Capture the cell that displays the provided text and extract its (x, y) central coordinate. 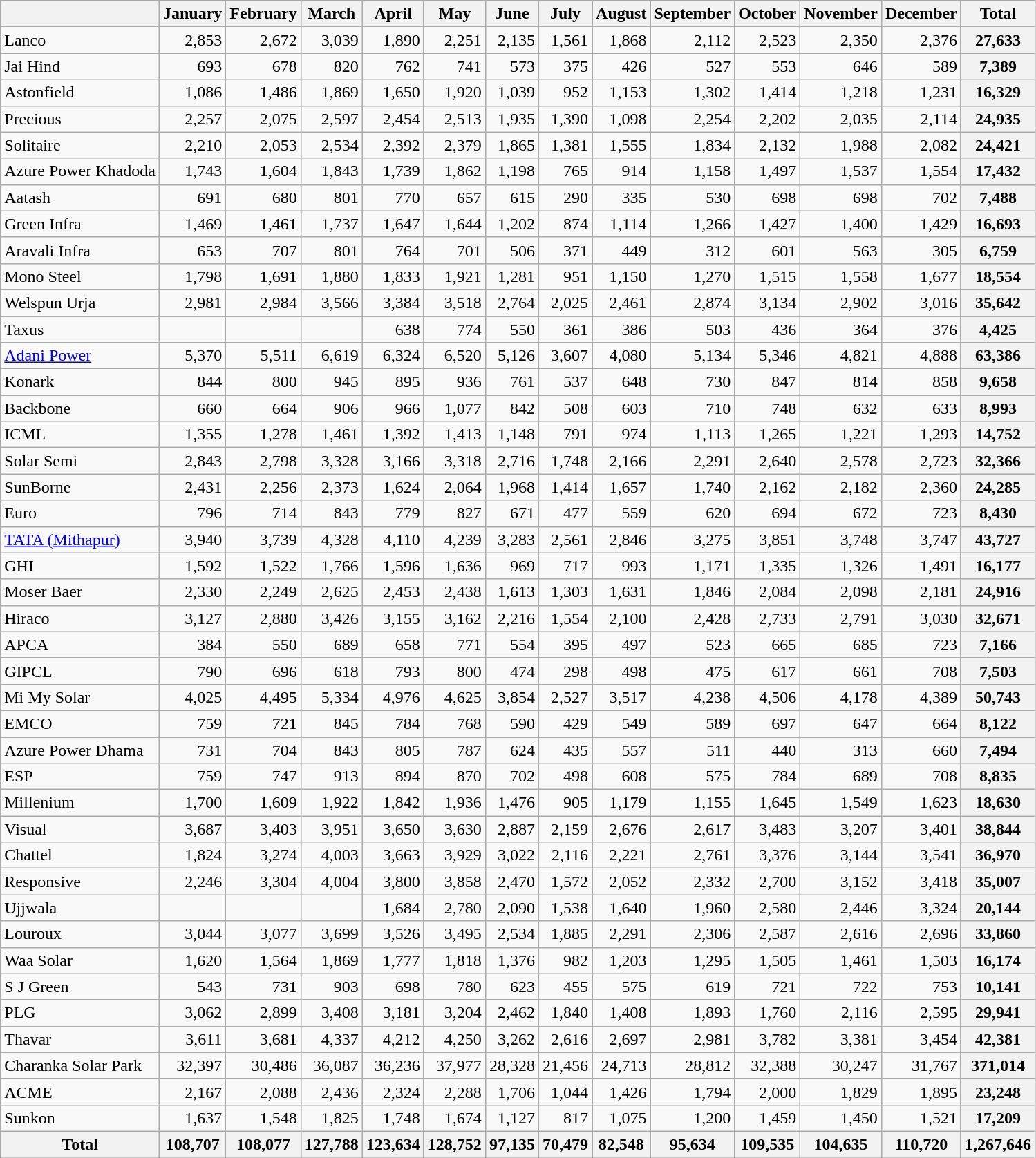
2,617 (693, 829)
24,285 (998, 487)
3,748 (841, 540)
36,970 (998, 855)
3,526 (393, 934)
1,644 (455, 224)
2,392 (393, 145)
1,592 (192, 566)
1,596 (393, 566)
3,782 (767, 1039)
1,737 (332, 224)
1,450 (841, 1118)
764 (393, 250)
376 (921, 330)
3,607 (565, 356)
35,642 (998, 303)
2,166 (621, 461)
646 (841, 66)
993 (621, 566)
5,334 (332, 697)
1,561 (565, 40)
1,657 (621, 487)
618 (332, 671)
November (841, 14)
3,483 (767, 829)
2,360 (921, 487)
474 (511, 671)
1,202 (511, 224)
559 (621, 513)
780 (455, 987)
4,250 (455, 1039)
2,700 (767, 882)
Lanco (80, 40)
108,077 (263, 1144)
1,302 (693, 93)
5,511 (263, 356)
3,650 (393, 829)
1,829 (841, 1092)
2,672 (263, 40)
4,821 (841, 356)
717 (565, 566)
2,513 (455, 119)
4,389 (921, 697)
Mono Steel (80, 276)
18,630 (998, 803)
1,127 (511, 1118)
2,597 (332, 119)
3,418 (921, 882)
1,862 (455, 171)
787 (455, 750)
4,888 (921, 356)
2,249 (263, 592)
1,400 (841, 224)
619 (693, 987)
1,922 (332, 803)
1,538 (565, 908)
707 (263, 250)
36,087 (332, 1065)
771 (455, 645)
1,278 (263, 435)
7,488 (998, 198)
364 (841, 330)
8,122 (998, 723)
710 (693, 408)
3,062 (192, 1013)
1,684 (393, 908)
2,025 (565, 303)
1,486 (263, 93)
386 (621, 330)
20,144 (998, 908)
3,181 (393, 1013)
951 (565, 276)
685 (841, 645)
SunBorne (80, 487)
2,216 (511, 618)
Louroux (80, 934)
3,144 (841, 855)
2,246 (192, 882)
1,794 (693, 1092)
701 (455, 250)
3,134 (767, 303)
3,403 (263, 829)
32,397 (192, 1065)
590 (511, 723)
2,527 (565, 697)
2,587 (767, 934)
2,438 (455, 592)
936 (455, 382)
Hiraco (80, 618)
8,835 (998, 777)
722 (841, 987)
3,204 (455, 1013)
3,283 (511, 540)
497 (621, 645)
1,497 (767, 171)
554 (511, 645)
4,425 (998, 330)
601 (767, 250)
714 (263, 513)
1,039 (511, 93)
Responsive (80, 882)
3,739 (263, 540)
Konark (80, 382)
553 (767, 66)
678 (263, 66)
3,408 (332, 1013)
1,326 (841, 566)
43,727 (998, 540)
1,221 (841, 435)
945 (332, 382)
3,207 (841, 829)
563 (841, 250)
3,699 (332, 934)
1,865 (511, 145)
2,376 (921, 40)
GHI (80, 566)
335 (621, 198)
Aravali Infra (80, 250)
3,016 (921, 303)
2,580 (767, 908)
375 (565, 66)
3,541 (921, 855)
1,077 (455, 408)
3,030 (921, 618)
1,044 (565, 1092)
7,494 (998, 750)
4,337 (332, 1039)
1,766 (332, 566)
3,851 (767, 540)
615 (511, 198)
1,427 (767, 224)
658 (393, 645)
4,495 (263, 697)
3,951 (332, 829)
3,039 (332, 40)
1,203 (621, 960)
2,780 (455, 908)
APCA (80, 645)
1,623 (921, 803)
672 (841, 513)
1,549 (841, 803)
July (565, 14)
7,503 (998, 671)
4,110 (393, 540)
3,376 (767, 855)
3,324 (921, 908)
1,376 (511, 960)
7,166 (998, 645)
6,619 (332, 356)
624 (511, 750)
671 (511, 513)
2,902 (841, 303)
1,700 (192, 803)
35,007 (998, 882)
312 (693, 250)
842 (511, 408)
827 (455, 513)
1,390 (565, 119)
974 (621, 435)
1,503 (921, 960)
31,767 (921, 1065)
3,274 (263, 855)
305 (921, 250)
1,355 (192, 435)
657 (455, 198)
966 (393, 408)
Backbone (80, 408)
4,025 (192, 697)
Waa Solar (80, 960)
793 (393, 671)
4,976 (393, 697)
298 (565, 671)
2,221 (621, 855)
1,868 (621, 40)
2,595 (921, 1013)
1,522 (263, 566)
24,713 (621, 1065)
1,267,646 (998, 1144)
914 (621, 171)
647 (841, 723)
27,633 (998, 40)
3,566 (332, 303)
1,846 (693, 592)
1,281 (511, 276)
24,916 (998, 592)
2,210 (192, 145)
3,681 (263, 1039)
23,248 (998, 1092)
2,202 (767, 119)
February (263, 14)
440 (767, 750)
4,238 (693, 697)
371 (565, 250)
1,459 (767, 1118)
2,098 (841, 592)
1,640 (621, 908)
573 (511, 66)
3,304 (263, 882)
January (192, 14)
2,256 (263, 487)
1,381 (565, 145)
70,479 (565, 1144)
1,075 (621, 1118)
30,486 (263, 1065)
449 (621, 250)
1,171 (693, 566)
1,408 (621, 1013)
3,929 (455, 855)
693 (192, 66)
530 (693, 198)
748 (767, 408)
1,890 (393, 40)
384 (192, 645)
1,895 (921, 1092)
1,674 (455, 1118)
Astonfield (80, 93)
2,167 (192, 1092)
2,088 (263, 1092)
694 (767, 513)
770 (393, 198)
28,812 (693, 1065)
Precious (80, 119)
969 (511, 566)
620 (693, 513)
290 (565, 198)
3,663 (393, 855)
1,739 (393, 171)
2,676 (621, 829)
549 (621, 723)
Charanka Solar Park (80, 1065)
50,743 (998, 697)
1,609 (263, 803)
395 (565, 645)
17,209 (998, 1118)
557 (621, 750)
42,381 (998, 1039)
Taxus (80, 330)
1,295 (693, 960)
1,960 (693, 908)
1,988 (841, 145)
TATA (Mithapur) (80, 540)
623 (511, 987)
790 (192, 671)
477 (565, 513)
1,266 (693, 224)
2,135 (511, 40)
1,113 (693, 435)
768 (455, 723)
1,537 (841, 171)
1,491 (921, 566)
1,303 (565, 592)
108,707 (192, 1144)
1,706 (511, 1092)
2,723 (921, 461)
603 (621, 408)
1,880 (332, 276)
3,328 (332, 461)
1,691 (263, 276)
36,236 (393, 1065)
2,454 (393, 119)
475 (693, 671)
761 (511, 382)
820 (332, 66)
EMCO (80, 723)
1,231 (921, 93)
3,495 (455, 934)
ESP (80, 777)
1,840 (565, 1013)
2,462 (511, 1013)
1,824 (192, 855)
3,401 (921, 829)
3,162 (455, 618)
2,843 (192, 461)
1,893 (693, 1013)
2,053 (263, 145)
1,293 (921, 435)
1,265 (767, 435)
2,181 (921, 592)
37,977 (455, 1065)
17,432 (998, 171)
796 (192, 513)
913 (332, 777)
1,885 (565, 934)
1,155 (693, 803)
435 (565, 750)
29,941 (998, 1013)
3,854 (511, 697)
5,134 (693, 356)
Adani Power (80, 356)
1,631 (621, 592)
2,288 (455, 1092)
2,761 (693, 855)
765 (565, 171)
2,159 (565, 829)
5,126 (511, 356)
38,844 (998, 829)
2,791 (841, 618)
March (332, 14)
2,431 (192, 487)
874 (565, 224)
1,613 (511, 592)
97,135 (511, 1144)
2,306 (693, 934)
791 (565, 435)
870 (455, 777)
1,270 (693, 276)
3,166 (393, 461)
Euro (80, 513)
Solar Semi (80, 461)
110,720 (921, 1144)
Visual (80, 829)
894 (393, 777)
1,555 (621, 145)
2,350 (841, 40)
2,625 (332, 592)
3,318 (455, 461)
Mi My Solar (80, 697)
3,077 (263, 934)
1,843 (332, 171)
436 (767, 330)
2,984 (263, 303)
109,535 (767, 1144)
1,833 (393, 276)
3,747 (921, 540)
123,634 (393, 1144)
1,179 (621, 803)
1,098 (621, 119)
1,620 (192, 960)
691 (192, 198)
680 (263, 198)
858 (921, 382)
1,426 (621, 1092)
1,521 (921, 1118)
2,052 (621, 882)
3,044 (192, 934)
3,630 (455, 829)
2,064 (455, 487)
Thavar (80, 1039)
1,153 (621, 93)
2,764 (511, 303)
805 (393, 750)
2,523 (767, 40)
2,880 (263, 618)
2,733 (767, 618)
2,257 (192, 119)
2,100 (621, 618)
774 (455, 330)
1,200 (693, 1118)
7,389 (998, 66)
82,548 (621, 1144)
2,428 (693, 618)
16,693 (998, 224)
4,506 (767, 697)
741 (455, 66)
3,384 (393, 303)
1,834 (693, 145)
4,212 (393, 1039)
3,381 (841, 1039)
1,798 (192, 276)
2,853 (192, 40)
3,022 (511, 855)
Jai Hind (80, 66)
16,174 (998, 960)
Ujjwala (80, 908)
3,127 (192, 618)
817 (565, 1118)
8,430 (998, 513)
632 (841, 408)
1,114 (621, 224)
2,330 (192, 592)
982 (565, 960)
638 (393, 330)
Millenium (80, 803)
847 (767, 382)
313 (841, 750)
704 (263, 750)
455 (565, 987)
665 (767, 645)
24,421 (998, 145)
4,239 (455, 540)
608 (621, 777)
903 (332, 987)
3,611 (192, 1039)
September (693, 14)
2,470 (511, 882)
Chattel (80, 855)
814 (841, 382)
32,671 (998, 618)
30,247 (841, 1065)
8,993 (998, 408)
Aatash (80, 198)
2,035 (841, 119)
2,084 (767, 592)
1,935 (511, 119)
1,469 (192, 224)
December (921, 14)
Sunkon (80, 1118)
Green Infra (80, 224)
527 (693, 66)
Moser Baer (80, 592)
1,936 (455, 803)
2,899 (263, 1013)
16,177 (998, 566)
ACME (80, 1092)
906 (332, 408)
1,645 (767, 803)
3,940 (192, 540)
127,788 (332, 1144)
1,505 (767, 960)
2,182 (841, 487)
2,697 (621, 1039)
14,752 (998, 435)
ICML (80, 435)
2,461 (621, 303)
2,874 (693, 303)
6,520 (455, 356)
16,329 (998, 93)
5,346 (767, 356)
1,637 (192, 1118)
32,366 (998, 461)
2,251 (455, 40)
Azure Power Dhama (80, 750)
1,624 (393, 487)
1,564 (263, 960)
1,825 (332, 1118)
2,114 (921, 119)
2,640 (767, 461)
1,086 (192, 93)
2,373 (332, 487)
April (393, 14)
1,777 (393, 960)
503 (693, 330)
18,554 (998, 276)
762 (393, 66)
1,218 (841, 93)
3,155 (393, 618)
2,112 (693, 40)
6,759 (998, 250)
3,426 (332, 618)
GIPCL (80, 671)
4,080 (621, 356)
1,335 (767, 566)
3,262 (511, 1039)
3,517 (621, 697)
August (621, 14)
2,324 (393, 1092)
1,413 (455, 435)
1,558 (841, 276)
2,254 (693, 119)
617 (767, 671)
1,429 (921, 224)
753 (921, 987)
104,635 (841, 1144)
1,760 (767, 1013)
537 (565, 382)
4,004 (332, 882)
2,453 (393, 592)
371,014 (998, 1065)
2,887 (511, 829)
1,650 (393, 93)
June (511, 14)
426 (621, 66)
PLG (80, 1013)
3,454 (921, 1039)
1,392 (393, 435)
63,386 (998, 356)
Welspun Urja (80, 303)
5,370 (192, 356)
895 (393, 382)
511 (693, 750)
6,324 (393, 356)
1,198 (511, 171)
4,178 (841, 697)
779 (393, 513)
508 (565, 408)
21,456 (565, 1065)
October (767, 14)
1,150 (621, 276)
905 (565, 803)
2,696 (921, 934)
543 (192, 987)
28,328 (511, 1065)
1,842 (393, 803)
3,858 (455, 882)
844 (192, 382)
4,328 (332, 540)
1,647 (393, 224)
2,716 (511, 461)
9,658 (998, 382)
2,082 (921, 145)
May (455, 14)
128,752 (455, 1144)
661 (841, 671)
2,561 (565, 540)
1,921 (455, 276)
1,515 (767, 276)
506 (511, 250)
1,604 (263, 171)
3,518 (455, 303)
2,846 (621, 540)
747 (263, 777)
2,000 (767, 1092)
697 (767, 723)
24,935 (998, 119)
32,388 (767, 1065)
1,677 (921, 276)
2,436 (332, 1092)
33,860 (998, 934)
1,548 (263, 1118)
1,968 (511, 487)
1,476 (511, 803)
845 (332, 723)
2,332 (693, 882)
696 (263, 671)
523 (693, 645)
1,920 (455, 93)
648 (621, 382)
952 (565, 93)
1,818 (455, 960)
Solitaire (80, 145)
S J Green (80, 987)
1,743 (192, 171)
1,572 (565, 882)
2,578 (841, 461)
1,148 (511, 435)
4,625 (455, 697)
3,152 (841, 882)
1,158 (693, 171)
2,162 (767, 487)
Azure Power Khadoda (80, 171)
2,446 (841, 908)
2,379 (455, 145)
3,800 (393, 882)
730 (693, 382)
2,798 (263, 461)
3,687 (192, 829)
2,075 (263, 119)
429 (565, 723)
1,740 (693, 487)
653 (192, 250)
3,275 (693, 540)
1,636 (455, 566)
633 (921, 408)
4,003 (332, 855)
95,634 (693, 1144)
2,090 (511, 908)
361 (565, 330)
2,132 (767, 145)
10,141 (998, 987)
